Return (X, Y) of the center of cell containing provided text 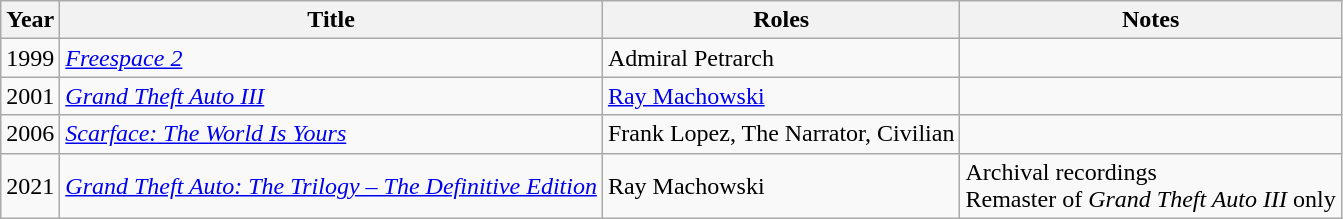
Freespace 2 (332, 58)
Notes (1150, 20)
Year (30, 20)
2001 (30, 96)
2006 (30, 134)
Title (332, 20)
1999 (30, 58)
Roles (781, 20)
Admiral Petrarch (781, 58)
Scarface: The World Is Yours (332, 134)
Archival recordingsRemaster of Grand Theft Auto III only (1150, 186)
Grand Theft Auto III (332, 96)
Grand Theft Auto: The Trilogy – The Definitive Edition (332, 186)
Frank Lopez, The Narrator, Civilian (781, 134)
2021 (30, 186)
